From the cell containing the given text, extract its center point as (x, y) coordinate. 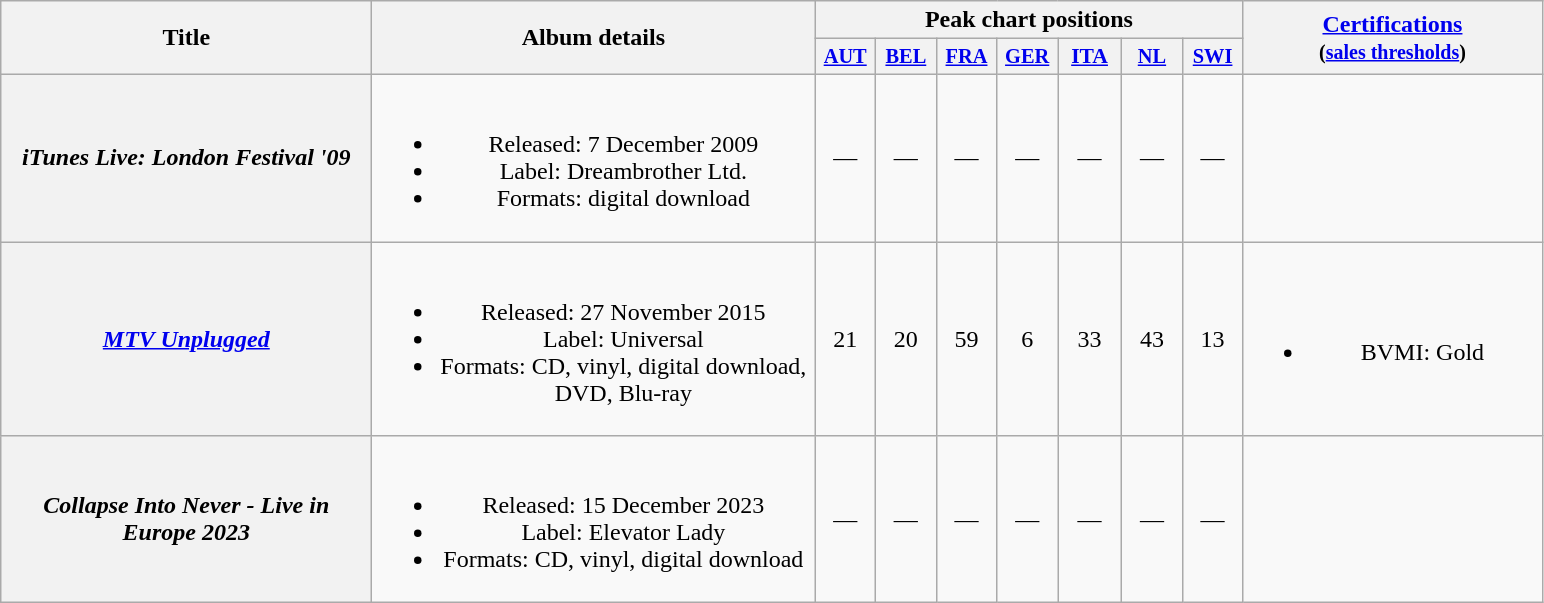
Peak chart positions (1029, 20)
43 (1152, 339)
SWI (1212, 57)
Released: 15 December 2023Label: Elevator LadyFormats: CD, vinyl, digital download (594, 520)
6 (1028, 339)
GER (1028, 57)
21 (846, 339)
20 (906, 339)
NL (1152, 57)
59 (966, 339)
MTV Unplugged (186, 339)
ITA (1090, 57)
Collapse Into Never - Live in Europe 2023 (186, 520)
Released: 7 December 2009Label: Dreambrother Ltd.Formats: digital download (594, 158)
13 (1212, 339)
iTunes Live: London Festival '09 (186, 158)
AUT (846, 57)
Certifications(sales thresholds) (1392, 38)
33 (1090, 339)
Album details (594, 38)
Title (186, 38)
BVMI: Gold (1392, 339)
Released: 27 November 2015Label: UniversalFormats: CD, vinyl, digital download, DVD, Blu-ray (594, 339)
FRA (966, 57)
BEL (906, 57)
